Return the (x, y) coordinate for the center point of the cell that contains the specified text.  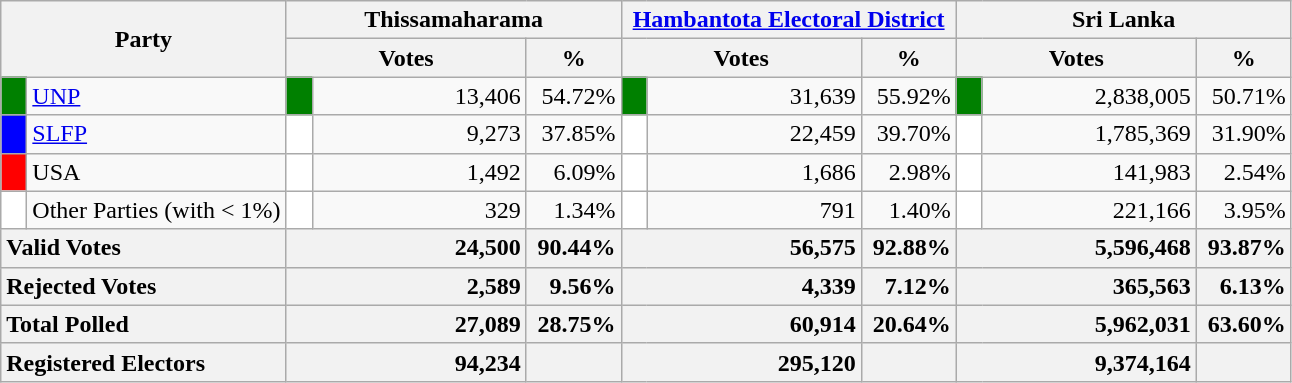
221,166 (1089, 210)
Sri Lanka (1124, 20)
24,500 (406, 248)
2,838,005 (1089, 96)
Thissamaharama (454, 20)
13,406 (419, 96)
791 (754, 210)
Total Polled (144, 324)
1.34% (574, 210)
6.13% (1244, 286)
Valid Votes (144, 248)
63.60% (1244, 324)
141,983 (1089, 172)
Other Parties (with < 1%) (156, 210)
28.75% (574, 324)
2,589 (406, 286)
1,686 (754, 172)
22,459 (754, 134)
27,089 (406, 324)
9.56% (574, 286)
56,575 (741, 248)
1,492 (419, 172)
50.71% (1244, 96)
Registered Electors (144, 362)
92.88% (908, 248)
Hambantota Electoral District (788, 20)
37.85% (574, 134)
329 (419, 210)
31,639 (754, 96)
90.44% (574, 248)
9,273 (419, 134)
39.70% (908, 134)
9,374,164 (1076, 362)
60,914 (741, 324)
5,596,468 (1076, 248)
365,563 (1076, 286)
1,785,369 (1089, 134)
2.54% (1244, 172)
55.92% (908, 96)
54.72% (574, 96)
295,120 (741, 362)
4,339 (741, 286)
2.98% (908, 172)
31.90% (1244, 134)
UNP (156, 96)
USA (156, 172)
7.12% (908, 286)
93.87% (1244, 248)
3.95% (1244, 210)
Party (144, 39)
20.64% (908, 324)
5,962,031 (1076, 324)
Rejected Votes (144, 286)
SLFP (156, 134)
94,234 (406, 362)
1.40% (908, 210)
6.09% (574, 172)
